Extract the [X, Y] coordinate from the center of the cell holding the provided text.  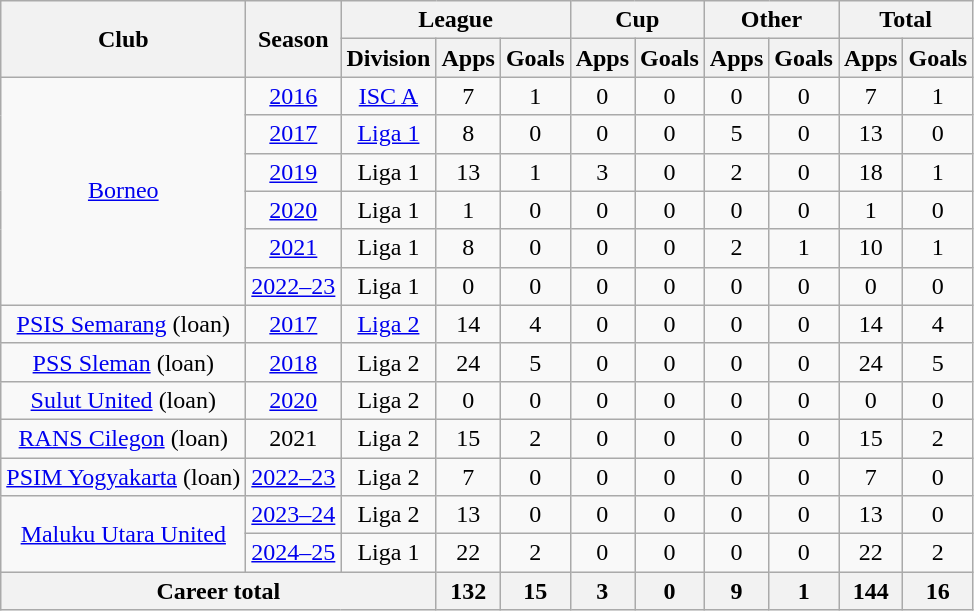
2024–25 [294, 553]
Sulut United (loan) [124, 400]
18 [870, 172]
RANS Cilegon (loan) [124, 438]
2016 [294, 96]
16 [938, 591]
132 [468, 591]
Other [771, 20]
9 [736, 591]
2018 [294, 362]
2019 [294, 172]
2023–24 [294, 515]
Division [388, 58]
Total [905, 20]
Cup [637, 20]
Borneo [124, 191]
ISC A [388, 96]
Season [294, 39]
10 [870, 248]
Maluku Utara United [124, 534]
League [456, 20]
PSIS Semarang (loan) [124, 324]
Club [124, 39]
PSIM Yogyakarta (loan) [124, 477]
PSS Sleman (loan) [124, 362]
Career total [218, 591]
144 [870, 591]
